Locate the cell with the specified text and output its [X, Y] center coordinate. 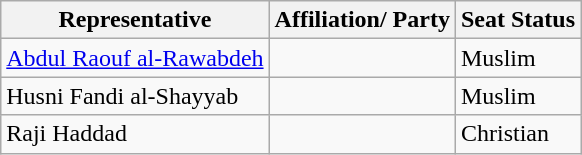
Representative [135, 20]
Christian [518, 134]
Husni Fandi al-Shayyab [135, 96]
Raji Haddad [135, 134]
Seat Status [518, 20]
Abdul Raouf al-Rawabdeh [135, 58]
Affiliation/ Party [362, 20]
